Return the [x, y] coordinate for the center point of the cell that contains the specified text.  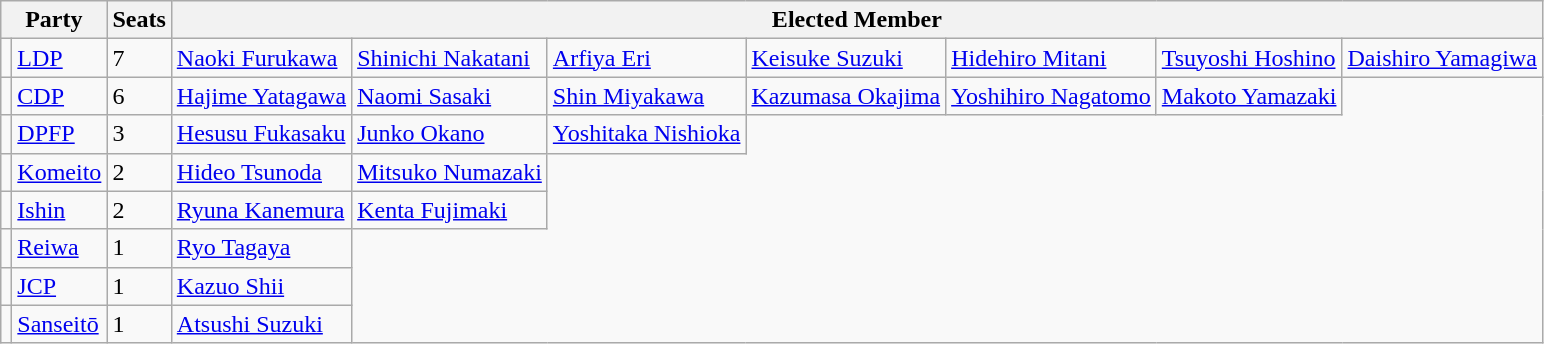
Ryo Tagaya [261, 248]
DPFP [60, 134]
7 [139, 58]
Yoshitaka Nishioka [646, 134]
Junko Okano [450, 134]
JCP [60, 286]
3 [139, 134]
Elected Member [856, 20]
CDP [60, 96]
Ryuna Kanemura [261, 210]
Komeito [60, 172]
Party [54, 20]
Makoto Yamazaki [1249, 96]
Daishiro Yamagiwa [1442, 58]
Hajime Yatagawa [261, 96]
Ishin [60, 210]
LDP [60, 58]
6 [139, 96]
Tsuyoshi Hoshino [1249, 58]
Kenta Fujimaki [450, 210]
Atsushi Suzuki [261, 324]
Yoshihiro Nagatomo [1052, 96]
Keisuke Suzuki [846, 58]
Hesusu Fukasaku [261, 134]
Naoki Furukawa [261, 58]
Hidehiro Mitani [1052, 58]
Shinichi Nakatani [450, 58]
Shin Miyakawa [646, 96]
Sanseitō [60, 324]
Kazumasa Okajima [846, 96]
Hideo Tsunoda [261, 172]
Mitsuko Numazaki [450, 172]
Naomi Sasaki [450, 96]
Seats [139, 20]
Kazuo Shii [261, 286]
Arfiya Eri [646, 58]
Reiwa [60, 248]
